Search for the cell housing the specified text and yield its (x, y) center coordinate. 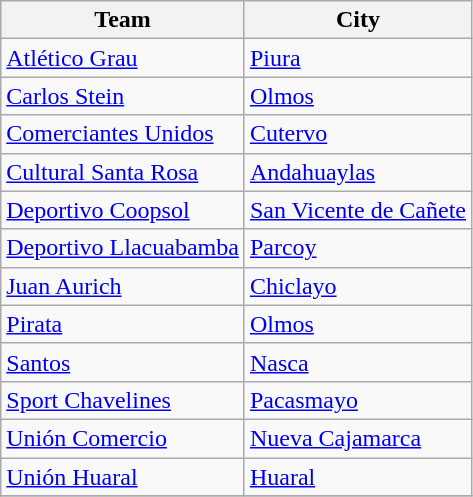
Andahuaylas (358, 172)
Sport Chavelines (123, 400)
Huaral (358, 477)
Nasca (358, 362)
Unión Huaral (123, 477)
Deportivo Coopsol (123, 210)
Carlos Stein (123, 96)
Juan Aurich (123, 286)
Comerciantes Unidos (123, 134)
Atlético Grau (123, 58)
San Vicente de Cañete (358, 210)
Parcoy (358, 248)
Nueva Cajamarca (358, 438)
Chiclayo (358, 286)
Unión Comercio (123, 438)
Team (123, 20)
Piura (358, 58)
City (358, 20)
Pirata (123, 324)
Santos (123, 362)
Cutervo (358, 134)
Pacasmayo (358, 400)
Cultural Santa Rosa (123, 172)
Deportivo Llacuabamba (123, 248)
